Find where the given text appears and provide that cell's center as (x, y) coordinate. 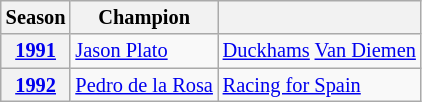
1991 (36, 51)
Jason Plato (144, 51)
Duckhams Van Diemen (320, 51)
Pedro de la Rosa (144, 85)
Season (36, 17)
Racing for Spain (320, 85)
1992 (36, 85)
Champion (144, 17)
